Detect which cell encompasses the target text, then output its [x, y] center coordinate. 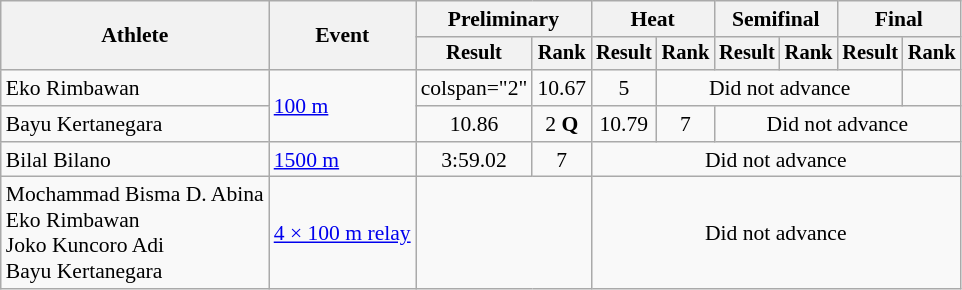
Eko Rimbawan [135, 88]
Athlete [135, 36]
10.67 [562, 88]
Final [898, 19]
5 [624, 88]
Preliminary [504, 19]
10.79 [624, 124]
Heat [652, 19]
colspan="2" [474, 88]
100 m [342, 106]
Bilal Bilano [135, 160]
2 Q [562, 124]
Mochammad Bisma D. AbinaEko RimbawanJoko Kuncoro AdiBayu Kertanegara [135, 233]
4 × 100 m relay [342, 233]
Bayu Kertanegara [135, 124]
Semifinal [776, 19]
1500 m [342, 160]
3:59.02 [474, 160]
10.86 [474, 124]
Event [342, 36]
